Search for the cell housing the specified text and yield its (X, Y) center coordinate. 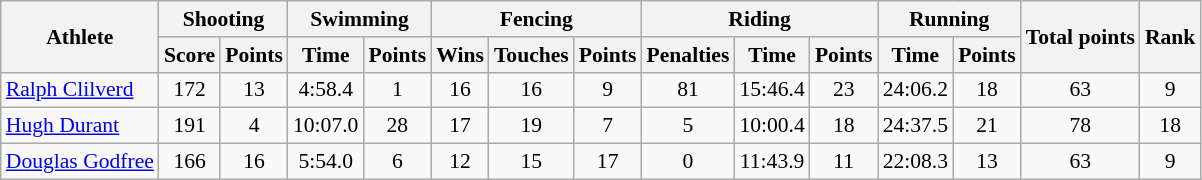
7 (608, 126)
Total points (1080, 36)
Running (950, 19)
10:07.0 (326, 126)
Athlete (80, 36)
22:08.3 (916, 162)
Fencing (536, 19)
12 (460, 162)
15 (532, 162)
Penalties (688, 55)
172 (190, 90)
191 (190, 126)
4 (254, 126)
Wins (460, 55)
Touches (532, 55)
Riding (760, 19)
28 (397, 126)
23 (844, 90)
6 (397, 162)
81 (688, 90)
Shooting (224, 19)
5 (688, 126)
Hugh Durant (80, 126)
4:58.4 (326, 90)
0 (688, 162)
24:06.2 (916, 90)
11:43.9 (772, 162)
78 (1080, 126)
Ralph Clilverd (80, 90)
10:00.4 (772, 126)
166 (190, 162)
1 (397, 90)
15:46.4 (772, 90)
11 (844, 162)
21 (987, 126)
5:54.0 (326, 162)
19 (532, 126)
24:37.5 (916, 126)
Rank (1170, 36)
Douglas Godfree (80, 162)
Score (190, 55)
Swimming (360, 19)
